Provide the [x, y] coordinate of the cell's center where the given text is located.  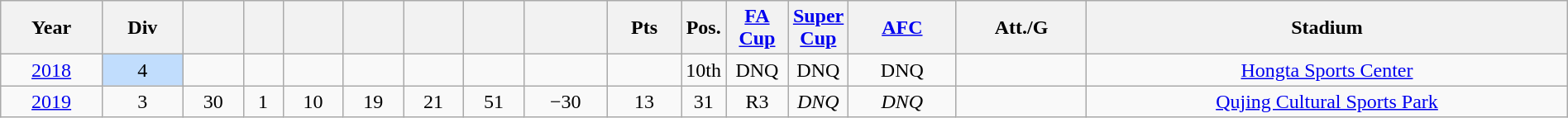
Att./G [1021, 28]
R3 [758, 101]
13 [643, 101]
−30 [566, 101]
31 [704, 101]
4 [142, 70]
21 [433, 101]
Stadium [1327, 28]
2018 [51, 70]
10 [313, 101]
Qujing Cultural Sports Park [1327, 101]
19 [374, 101]
FA Cup [758, 28]
51 [495, 101]
Pos. [704, 28]
30 [213, 101]
Year [51, 28]
Pts [643, 28]
2019 [51, 101]
Div [142, 28]
AFC [901, 28]
10th [704, 70]
Hongta Sports Center [1327, 70]
3 [142, 101]
1 [263, 101]
Super Cup [818, 28]
